Scan for the cell matching the given text and deliver its [X, Y] coordinate at center. 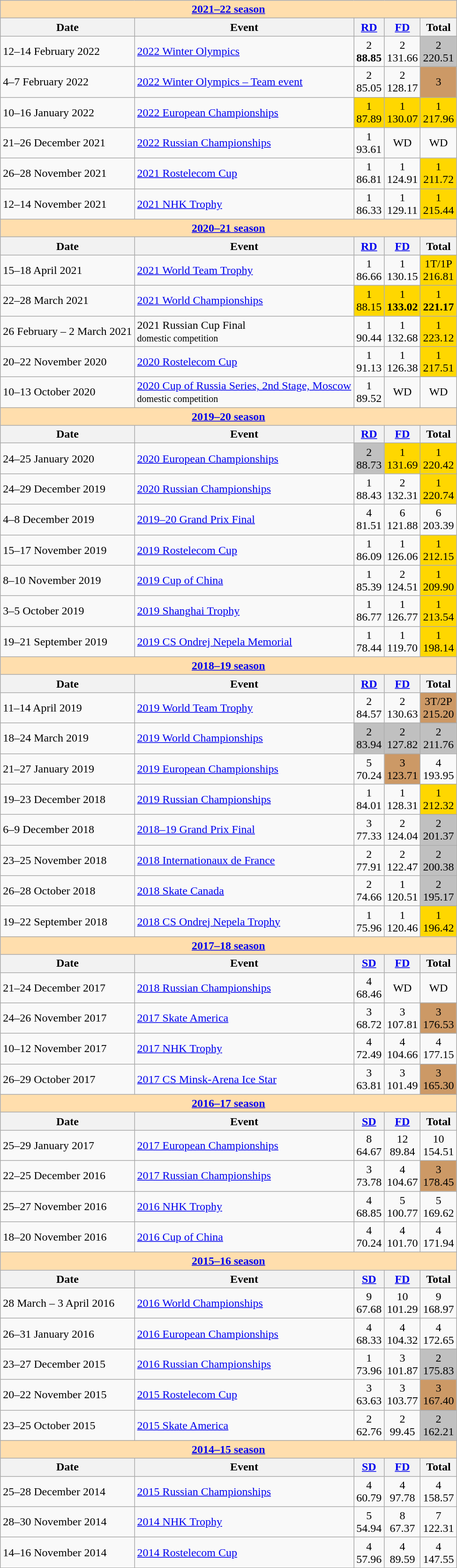
2 127.82 [402, 738]
26–29 October 2017 [67, 1079]
2 220.51 [439, 52]
9 67.68 [369, 1303]
4 172.65 [439, 1334]
21–24 December 2017 [67, 988]
1 126.38 [402, 362]
2018 Skate Canada [244, 891]
2020 Rostelecom Cup [244, 362]
1 89.52 [369, 392]
1 211.72 [439, 174]
2 195.17 [439, 891]
2021 NHK Trophy [244, 204]
2018–19 season [229, 666]
23–25 October 2015 [67, 1425]
1 129.11 [402, 204]
3–5 October 2019 [67, 611]
2 211.76 [439, 738]
2016 Russian Championships [244, 1364]
3T/2P 215.20 [439, 707]
2016 World Championships [244, 1303]
10 101.29 [402, 1303]
3 103.77 [402, 1395]
1 87.89 [369, 113]
2022 Winter Olympics – Team event [244, 82]
2019–20 Grand Prix Final [244, 520]
1 196.42 [439, 921]
4 147.55 [439, 1553]
2022 European Championships [244, 113]
2 124.51 [402, 581]
5 100.77 [402, 1206]
12–14 February 2022 [67, 52]
3 107.81 [402, 1018]
1 126.06 [402, 550]
3 176.53 [439, 1018]
2020 European Championships [244, 459]
1 217.96 [439, 113]
21–27 January 2019 [67, 768]
1 198.14 [439, 642]
2021 World Championships [244, 300]
26–28 November 2021 [67, 174]
12 89.84 [402, 1145]
2016–17 season [229, 1103]
2 74.66 [369, 891]
3 167.40 [439, 1395]
2 88.73 [369, 459]
28–30 November 2014 [67, 1522]
2021 Rostelecom Cup [244, 174]
1 119.70 [402, 642]
1 90.44 [369, 331]
1 88.43 [369, 489]
1 73.96 [369, 1364]
1 120.46 [402, 921]
3 68.72 [369, 1018]
1 217.51 [439, 362]
3 123.71 [402, 768]
20–22 November 2015 [67, 1395]
26–31 January 2016 [67, 1334]
1 84.01 [369, 799]
11–14 April 2019 [67, 707]
15–17 November 2019 [67, 550]
2016 European Championships [244, 1334]
2014 Rostelecom Cup [244, 1553]
19–21 September 2019 [67, 642]
1 86.33 [369, 204]
8 67.37 [402, 1522]
1 91.13 [369, 362]
2017–18 season [229, 946]
1 212.15 [439, 550]
2016 NHK Trophy [244, 1206]
25–27 November 2016 [67, 1206]
1 130.15 [402, 270]
2017 European Championships [244, 1145]
2019–20 season [229, 417]
1 93.61 [369, 143]
2018 Internationaux de France [244, 860]
2017 CS Minsk-Arena Ice Star [244, 1079]
4 101.70 [402, 1237]
2 124.04 [402, 830]
2015 Rostelecom Cup [244, 1395]
8–10 November 2019 [67, 581]
1 209.90 [439, 581]
10–16 January 2022 [67, 113]
2019 European Championships [244, 768]
1 78.44 [369, 642]
1 130.07 [402, 113]
2018 Russian Championships [244, 988]
20–22 November 2020 [67, 362]
14–16 November 2014 [67, 1553]
4 70.24 [369, 1237]
2021 Russian Cup Final domestic competition [244, 331]
2019 Shanghai Trophy [244, 611]
5 70.24 [369, 768]
3 63.81 [369, 1079]
15–18 April 2021 [67, 270]
4 97.78 [402, 1492]
4 68.46 [369, 988]
1 220.74 [439, 489]
4–8 December 2019 [67, 520]
2 88.85 [369, 52]
1 85.39 [369, 581]
1 86.66 [369, 270]
10–13 October 2020 [67, 392]
19–22 September 2018 [67, 921]
3 77.33 [369, 830]
4 171.94 [439, 1237]
4 60.79 [369, 1492]
10 154.51 [439, 1145]
2017 Russian Championships [244, 1175]
2 83.94 [369, 738]
2022 Winter Olympics [244, 52]
1 223.12 [439, 331]
4 193.95 [439, 768]
2015–16 season [229, 1261]
2020 Russian Championships [244, 489]
3 101.87 [402, 1364]
1 86.09 [369, 550]
26 February – 2 March 2021 [67, 331]
3 101.49 [402, 1079]
2 99.45 [402, 1425]
1 86.77 [369, 611]
2019 World Championships [244, 738]
1 213.54 [439, 611]
7 122.31 [439, 1522]
4 177.15 [439, 1049]
21–26 December 2021 [67, 143]
4 57.96 [369, 1553]
1 221.17 [439, 300]
2021–22 season [229, 9]
19–23 December 2018 [67, 799]
2 84.57 [369, 707]
2018–19 Grand Prix Final [244, 830]
2019 Cup of China [244, 581]
5 169.62 [439, 1206]
6 203.39 [439, 520]
6 121.88 [402, 520]
2021 World Team Trophy [244, 270]
1 128.31 [402, 799]
10–12 November 2017 [67, 1049]
4 81.51 [369, 520]
2020–21 season [229, 228]
2 122.47 [402, 860]
2014 NHK Trophy [244, 1522]
23–27 December 2015 [67, 1364]
2 131.66 [402, 52]
24–29 December 2019 [67, 489]
2019 Russian Championships [244, 799]
3 178.45 [439, 1175]
4 89.59 [402, 1553]
4–7 February 2022 [67, 82]
1 132.68 [402, 331]
2014–15 season [229, 1449]
1 220.42 [439, 459]
4 158.57 [439, 1492]
2017 Skate America [244, 1018]
3 165.30 [439, 1079]
1 215.44 [439, 204]
1T/1P 216.81 [439, 270]
1 133.02 [402, 300]
28 March – 3 April 2016 [67, 1303]
2 77.91 [369, 860]
2 201.37 [439, 830]
4 104.32 [402, 1334]
6–9 December 2018 [67, 830]
2019 CS Ondrej Nepela Memorial [244, 642]
4 104.66 [402, 1049]
2015 Skate America [244, 1425]
2 132.31 [402, 489]
2019 World Team Trophy [244, 707]
2015 Russian Championships [244, 1492]
4 68.33 [369, 1334]
2 130.63 [402, 707]
1 75.96 [369, 921]
2018 CS Ondrej Nepela Trophy [244, 921]
2 128.17 [402, 82]
5 54.94 [369, 1522]
22–25 December 2016 [67, 1175]
2017 NHK Trophy [244, 1049]
24–25 January 2020 [67, 459]
25–28 December 2014 [67, 1492]
2 62.76 [369, 1425]
1 120.51 [402, 891]
2016 Cup of China [244, 1237]
4 104.67 [402, 1175]
1 212.32 [439, 799]
1 124.91 [402, 174]
18–24 March 2019 [67, 738]
4 68.85 [369, 1206]
3 [439, 82]
2022 Russian Championships [244, 143]
1 86.81 [369, 174]
2019 Rostelecom Cup [244, 550]
18–20 November 2016 [67, 1237]
3 73.78 [369, 1175]
2 85.05 [369, 82]
22–28 March 2021 [67, 300]
2 200.38 [439, 860]
23–25 November 2018 [67, 860]
25–29 January 2017 [67, 1145]
24–26 November 2017 [67, 1018]
3 63.63 [369, 1395]
1 131.69 [402, 459]
12–14 November 2021 [67, 204]
8 64.67 [369, 1145]
9 168.97 [439, 1303]
1 88.15 [369, 300]
1 126.77 [402, 611]
26–28 October 2018 [67, 891]
2 162.21 [439, 1425]
2020 Cup of Russia Series, 2nd Stage, Moscow domestic competition [244, 392]
2 175.83 [439, 1364]
4 72.49 [369, 1049]
